Identify which cell holds the provided text, then report its (X, Y) central coordinate. 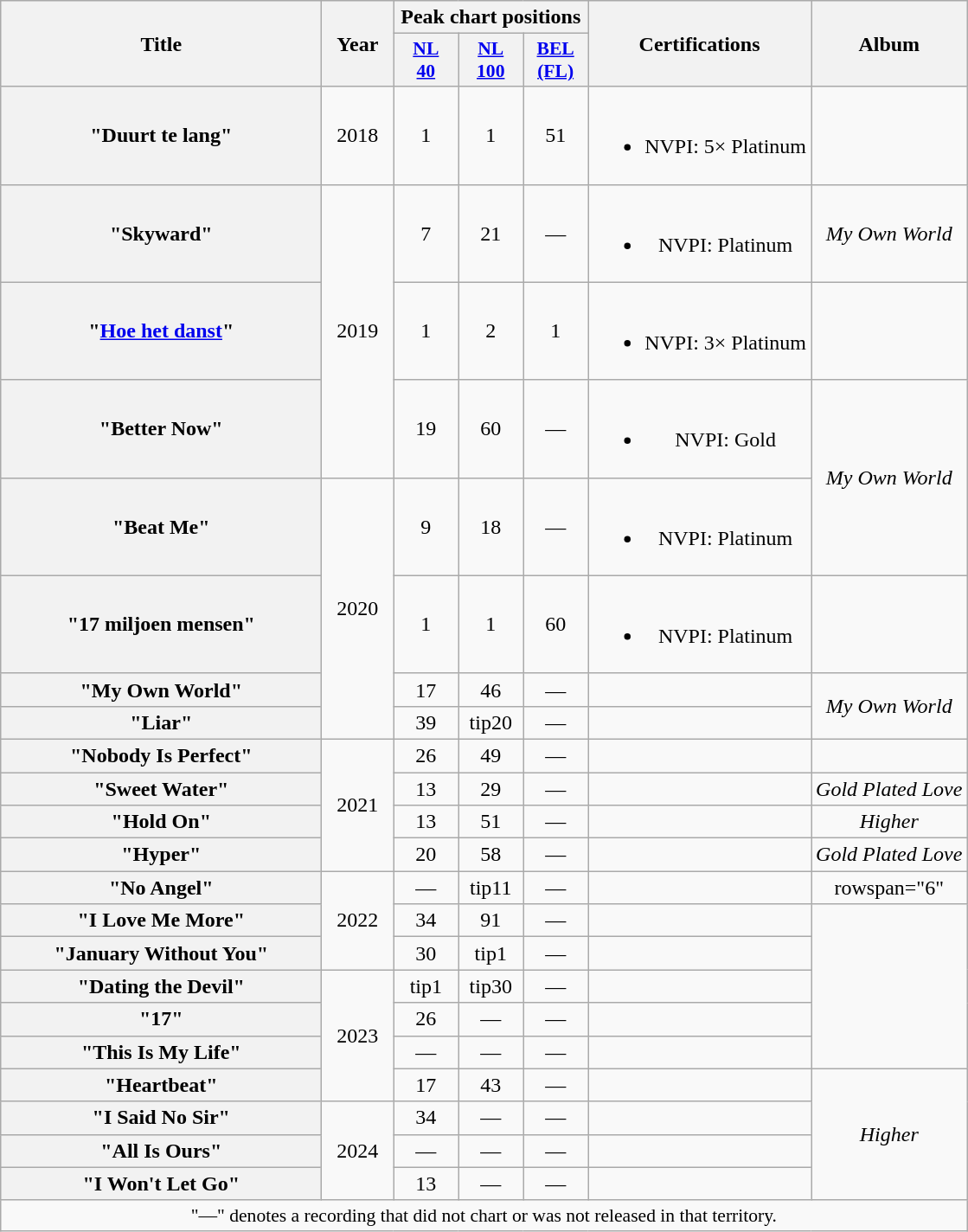
"Hold On" (161, 822)
Year (358, 43)
"I Love Me More" (161, 921)
NVPI: Gold (700, 429)
43 (491, 1085)
91 (491, 921)
"I Won't Let Go" (161, 1184)
Title (161, 43)
2024 (358, 1151)
"Skyward" (161, 234)
2022 (358, 921)
"Heartbeat" (161, 1085)
"Dating the Devil" (161, 986)
Certifications (700, 43)
30 (426, 953)
29 (491, 788)
"Hyper" (161, 855)
BEL(FL) (555, 61)
2020 (358, 608)
"No Angel" (161, 888)
"Sweet Water" (161, 788)
2019 (358, 330)
"Nobody Is Perfect" (161, 755)
"Liar" (161, 722)
9 (426, 526)
tip11 (491, 888)
20 (426, 855)
58 (491, 855)
"January Without You" (161, 953)
18 (491, 526)
"My Own World" (161, 690)
"Duurt te lang" (161, 135)
tip30 (491, 986)
2021 (358, 805)
NL100 (491, 61)
NVPI: 5× Platinum (700, 135)
"Better Now" (161, 429)
46 (491, 690)
39 (426, 722)
"This Is My Life" (161, 1052)
― (555, 822)
NVPI: 3× Platinum (700, 330)
"All Is Ours" (161, 1151)
tip20 (491, 722)
"17 miljoen mensen" (161, 625)
21 (491, 234)
49 (491, 755)
Peak chart positions (491, 17)
rowspan="6" (889, 888)
"17" (161, 1019)
NL40 (426, 61)
"—" denotes a recording that did not chart or was not released in that territory. (484, 1216)
19 (426, 429)
"Hoe het danst" (161, 330)
"I Said No Sir" (161, 1118)
7 (426, 234)
Album (889, 43)
2 (491, 330)
"Beat Me" (161, 526)
2023 (358, 1036)
2018 (358, 135)
